Find where the given text appears and provide that cell's center as (X, Y) coordinate. 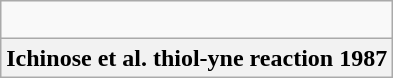
Ichinose et al. thiol-yne reaction 1987 (197, 58)
